Detect which cell encompasses the target text, then output its (X, Y) center coordinate. 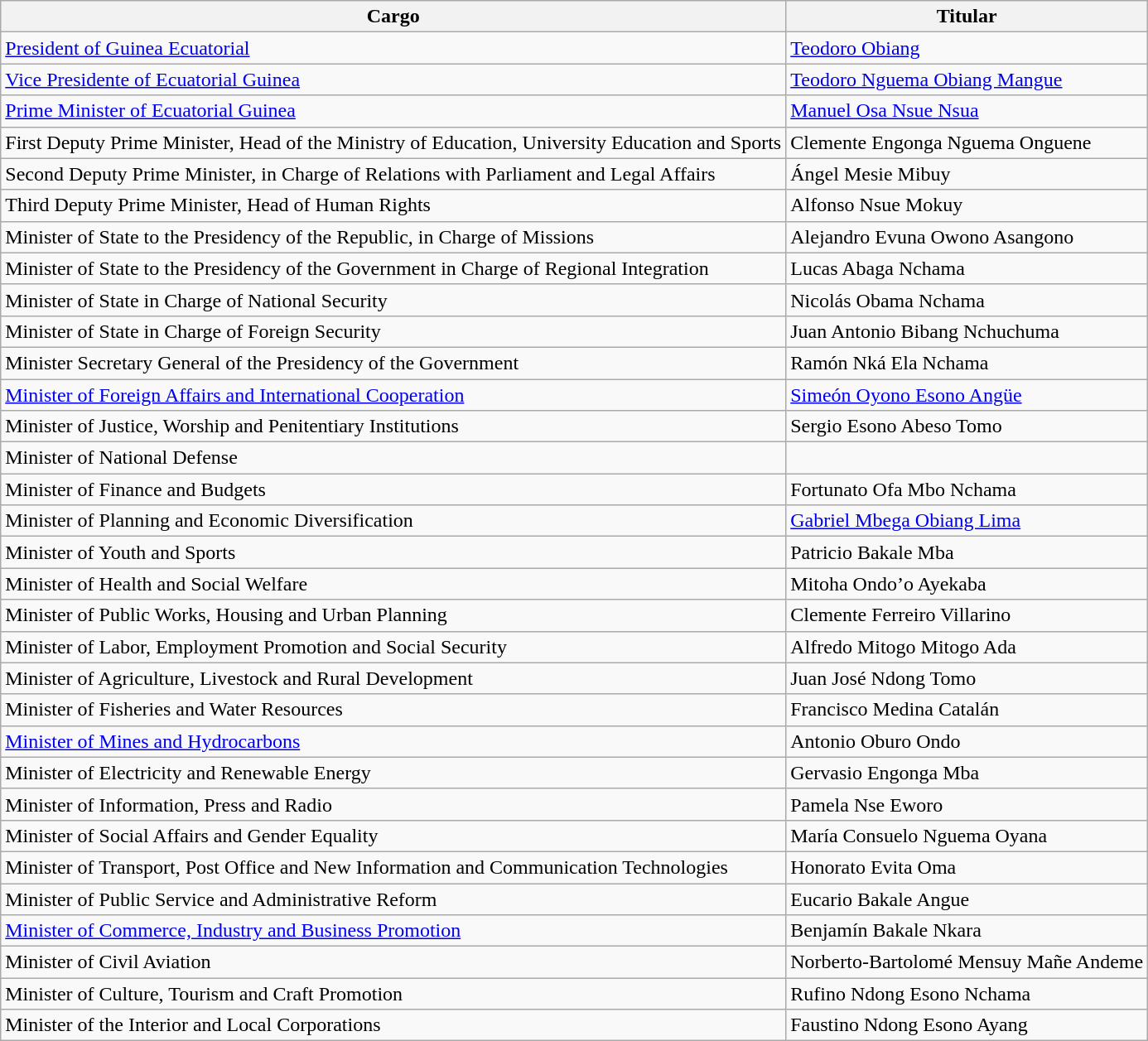
First Deputy Prime Minister, Head of the Ministry of Education, University Education and Sports (393, 142)
Minister of Electricity and Renewable Energy (393, 773)
Nicolás Obama Nchama (967, 300)
Minister Secretary General of the Presidency of the Government (393, 363)
Minister of Public Service and Administrative Reform (393, 899)
Rufino Ndong Esono Nchama (967, 994)
Minister of Mines and Hydrocarbons (393, 741)
Norberto-Bartolomé Mensuy Mañe Andeme (967, 962)
Minister of State to the Presidency of the Republic, in Charge of Missions (393, 237)
María Consuelo Nguema Oyana (967, 836)
Minister of Agriculture, Livestock and Rural Development (393, 678)
Alfredo Mitogo Mitogo Ada (967, 647)
Minister of Information, Press and Radio (393, 804)
Fortunato Ofa Mbo Nchama (967, 489)
Minister of Social Affairs and Gender Equality (393, 836)
Second Deputy Prime Minister, in Charge of Relations with Parliament and Legal Affairs (393, 174)
Gabriel Mbega Obiang Lima (967, 521)
Minister of Planning and Economic Diversification (393, 521)
Minister of State in Charge of Foreign Security (393, 331)
Minister of Youth and Sports (393, 552)
Gervasio Engonga Mba (967, 773)
Minister of Fisheries and Water Resources (393, 710)
Manuel Osa Nsue Nsua (967, 111)
Francisco Medina Catalán (967, 710)
Prime Minister of Ecuatorial Guinea (393, 111)
Pamela Nse Eworo (967, 804)
Minister of the Interior and Local Corporations (393, 1025)
Vice Presidente of Ecuatorial Guinea (393, 80)
Cargo (393, 17)
Minister of State to the Presidency of the Government in Charge of Regional Integration (393, 268)
Minister of Health and Social Welfare (393, 584)
Patricio Bakale Mba (967, 552)
Clemente Ferreiro Villarino (967, 615)
Faustino Ndong Esono Ayang (967, 1025)
Minister of Civil Aviation (393, 962)
Antonio Oburo Ondo (967, 741)
Minister of Foreign Affairs and International Cooperation (393, 395)
Minister of Culture, Tourism and Craft Promotion (393, 994)
Alejandro Evuna Owono Asangono (967, 237)
Simeón Oyono Esono Angüe (967, 395)
Ramón Nká Ela Nchama (967, 363)
Juan José Ndong Tomo (967, 678)
Teodoro Obiang (967, 48)
Minister of Justice, Worship and Penitentiary Institutions (393, 427)
Honorato Evita Oma (967, 867)
Lucas Abaga Nchama (967, 268)
Minister of Labor, Employment Promotion and Social Security (393, 647)
Juan Antonio Bibang Nchuchuma (967, 331)
Alfonso Nsue Mokuy (967, 205)
Ángel Mesie Mibuy (967, 174)
Teodoro Nguema Obiang Mangue (967, 80)
Titular (967, 17)
Sergio Esono Abeso Tomo (967, 427)
Minister of Commerce, Industry and Business Promotion (393, 931)
Minister of Public Works, Housing and Urban Planning (393, 615)
Clemente Engonga Nguema Onguene (967, 142)
Minister of Finance and Budgets (393, 489)
President of Guinea Ecuatorial (393, 48)
Third Deputy Prime Minister, Head of Human Rights (393, 205)
Minister of National Defense (393, 458)
Eucario Bakale Angue (967, 899)
Minister of State in Charge of National Security (393, 300)
Benjamín Bakale Nkara (967, 931)
Minister of Transport, Post Office and New Information and Communication Technologies (393, 867)
Mitoha Ondo’o Ayekaba (967, 584)
